Output the (x, y) coordinate of the center of the cell containing the given text.  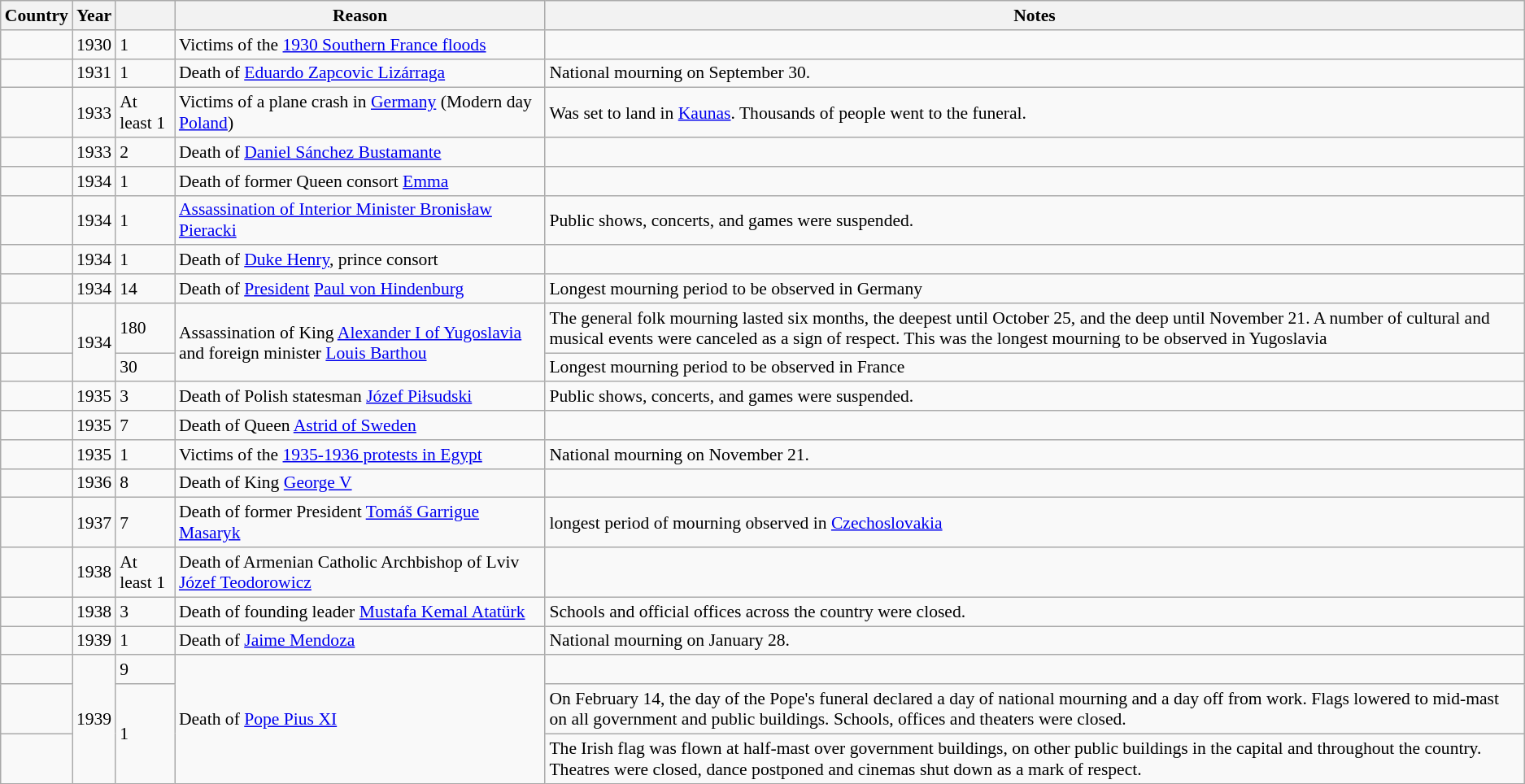
Victims of a plane crash in Germany (Modern day Poland) (359, 112)
Death of Polish statesman Józef Piłsudski (359, 397)
9 (145, 670)
Death of founding leader Mustafa Kemal Atatürk (359, 612)
Country (37, 15)
Death of Daniel Sánchez Bustamante (359, 152)
Victims of the 1935-1936 protests in Egypt (359, 455)
Death of Jaime Mendoza (359, 641)
Notes (1035, 15)
National mourning on January 28. (1035, 641)
Schools and official offices across the country were closed. (1035, 612)
14 (145, 289)
Death of former President Tomáš Garrigue Masaryk (359, 522)
1931 (94, 73)
longest period of mourning observed in Czechoslovakia (1035, 522)
Victims of the 1930 Southern France floods (359, 45)
Death of King George V (359, 483)
8 (145, 483)
Death of Duke Henry, prince consort (359, 260)
Longest mourning period to be observed in Germany (1035, 289)
30 (145, 368)
Death of Queen Astrid of Sweden (359, 425)
1936 (94, 483)
Assassination of King Alexander I of Yugoslavia and foreign minister Louis Barthou (359, 343)
Was set to land in Kaunas. Thousands of people went to the funeral. (1035, 112)
Death of President Paul von Hindenburg (359, 289)
National mourning on September 30. (1035, 73)
Death of Eduardo Zapcovic Lizárraga (359, 73)
Reason (359, 15)
1937 (94, 522)
Assassination of Interior Minister Bronisław Pieracki (359, 220)
1930 (94, 45)
2 (145, 152)
Death of Pope Pius XI (359, 720)
Year (94, 15)
Death of Armenian Catholic Archbishop of Lviv Józef Teodorowicz (359, 573)
Death of former Queen consort Emma (359, 181)
National mourning on November 21. (1035, 455)
Longest mourning period to be observed in France (1035, 368)
180 (145, 329)
